Return [X, Y] of the center of cell containing provided text 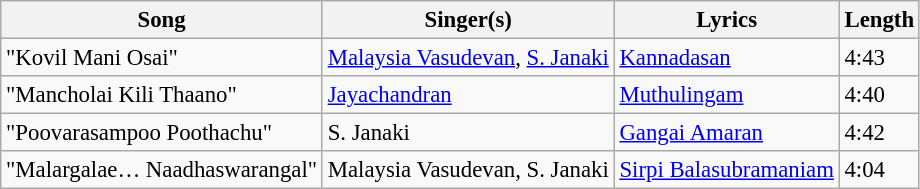
4:04 [879, 170]
Muthulingam [726, 95]
S. Janaki [468, 133]
"Kovil Mani Osai" [162, 58]
"Poovarasampoo Poothachu" [162, 133]
Lyrics [726, 20]
Length [879, 20]
Kannadasan [726, 58]
Song [162, 20]
Sirpi Balasubramaniam [726, 170]
"Malargalae… Naadhaswarangal" [162, 170]
"Mancholai Kili Thaano" [162, 95]
4:42 [879, 133]
Singer(s) [468, 20]
4:43 [879, 58]
Jayachandran [468, 95]
4:40 [879, 95]
Gangai Amaran [726, 133]
